Return the (X, Y) coordinate for the center point of the cell that contains the specified text.  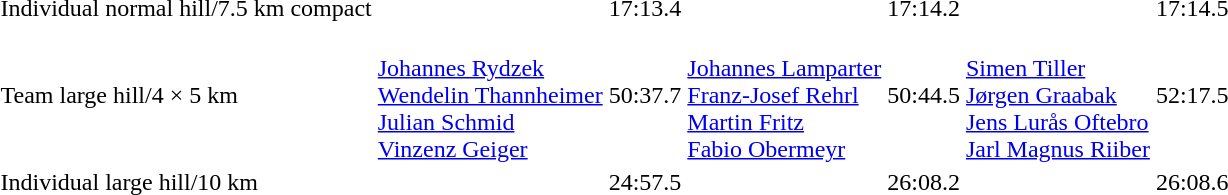
Johannes LamparterFranz-Josef RehrlMartin FritzFabio Obermeyr (784, 95)
50:44.5 (924, 95)
Simen TillerJørgen GraabakJens Lurås OftebroJarl Magnus Riiber (1058, 95)
50:37.7 (645, 95)
Johannes RydzekWendelin ThannheimerJulian SchmidVinzenz Geiger (490, 95)
